Return the [X, Y] coordinate for the center point of the cell that contains the specified text.  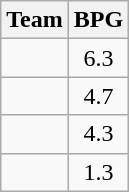
4.7 [98, 96]
4.3 [98, 134]
BPG [98, 20]
1.3 [98, 172]
Team [35, 20]
6.3 [98, 58]
